For the text-containing cell, return its midpoint in [X, Y] coordinate format. 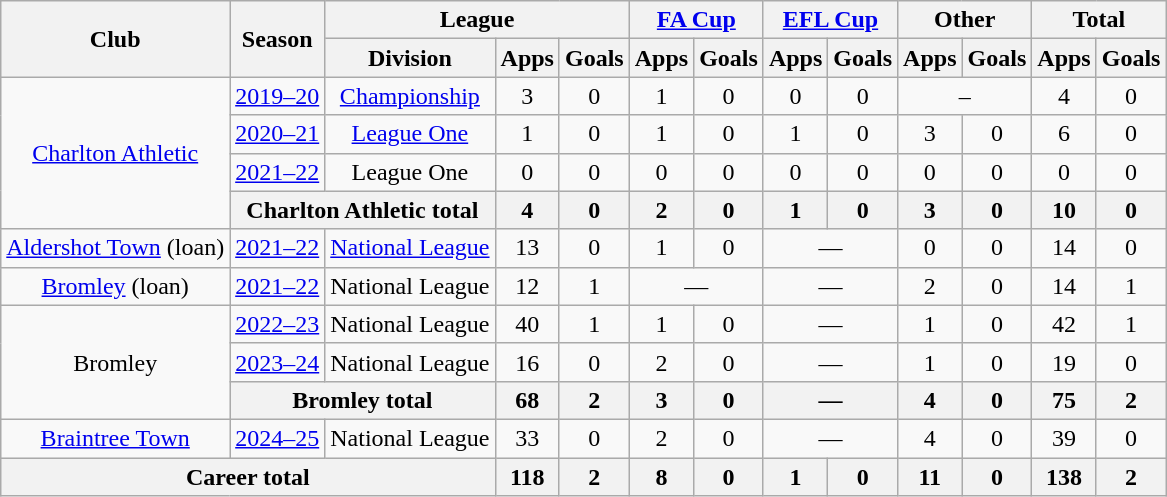
16 [527, 362]
FA Cup [696, 20]
11 [930, 477]
Bromley total [362, 400]
Other [965, 20]
10 [1064, 210]
EFL Cup [830, 20]
12 [527, 286]
Bromley (loan) [116, 286]
33 [527, 438]
118 [527, 477]
40 [527, 324]
2020–21 [278, 134]
6 [1064, 134]
Aldershot Town (loan) [116, 248]
75 [1064, 400]
19 [1064, 362]
Charlton Athletic total [362, 210]
Bromley [116, 362]
Braintree Town [116, 438]
8 [661, 477]
– [965, 96]
Championship [410, 96]
Division [410, 58]
Club [116, 39]
138 [1064, 477]
2022–23 [278, 324]
Career total [248, 477]
2019–20 [278, 96]
2023–24 [278, 362]
68 [527, 400]
2024–25 [278, 438]
13 [527, 248]
Total [1099, 20]
Season [278, 39]
Charlton Athletic [116, 153]
39 [1064, 438]
League [477, 20]
42 [1064, 324]
